Scan for the cell matching the given text and deliver its [x, y] coordinate at center. 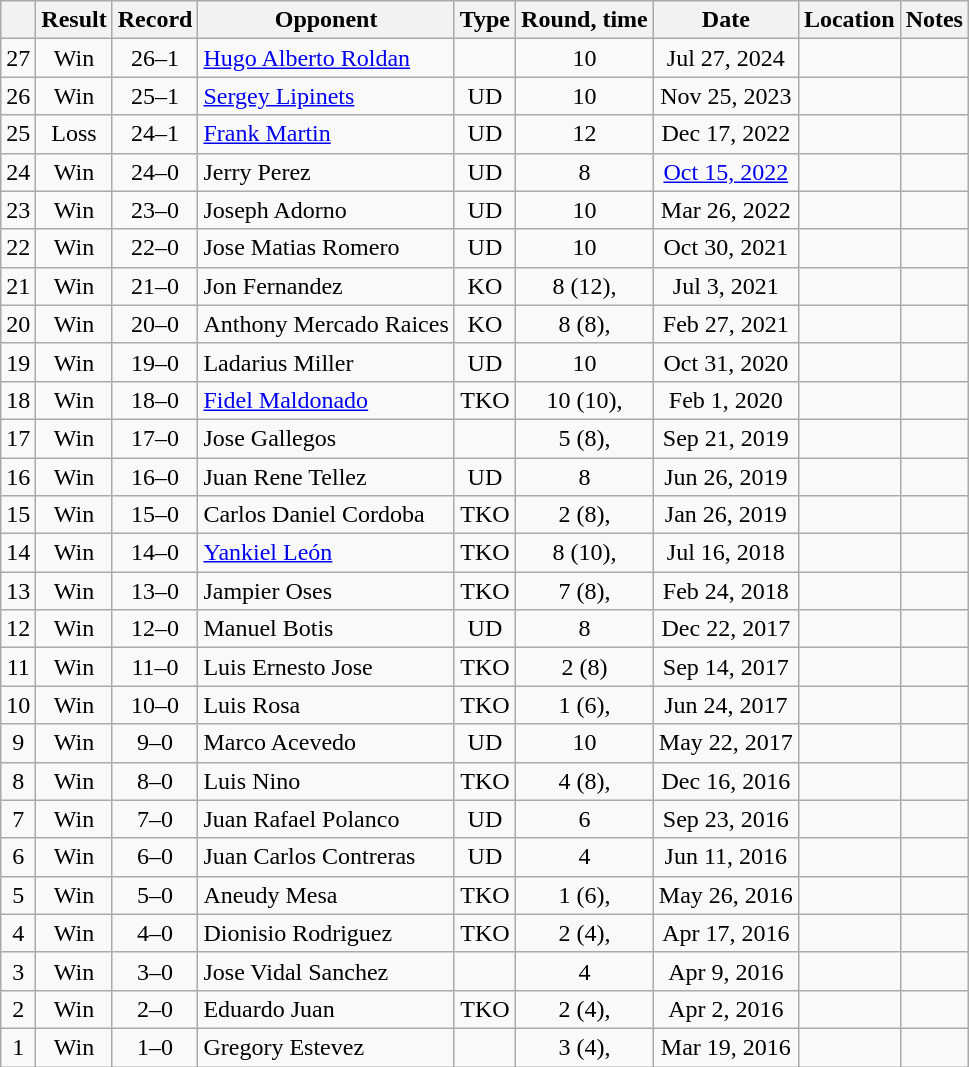
Dionisio Rodriguez [326, 933]
11 [18, 667]
25–1 [155, 96]
16–0 [155, 477]
Feb 1, 2020 [726, 400]
7–0 [155, 819]
Location [849, 20]
14 [18, 553]
Juan Carlos Contreras [326, 857]
23–0 [155, 210]
Jampier Oses [326, 591]
20–0 [155, 324]
15–0 [155, 515]
Feb 24, 2018 [726, 591]
Record [155, 20]
Mar 26, 2022 [726, 210]
Jul 16, 2018 [726, 553]
Luis Ernesto Jose [326, 667]
8–0 [155, 781]
9 [18, 743]
Result [74, 20]
24–0 [155, 172]
5 (8), [585, 438]
Apr 2, 2016 [726, 1009]
10 (10), [585, 400]
2 [18, 1009]
Hugo Alberto Roldan [326, 58]
Gregory Estevez [326, 1047]
27 [18, 58]
Dec 16, 2016 [726, 781]
5–0 [155, 895]
3–0 [155, 971]
13 [18, 591]
7 [18, 819]
24–1 [155, 134]
10–0 [155, 705]
Fidel Maldonado [326, 400]
17–0 [155, 438]
Sep 14, 2017 [726, 667]
2 (8), [585, 515]
Ladarius Miller [326, 362]
8 (12), [585, 286]
22–0 [155, 248]
Frank Martin [326, 134]
Jul 3, 2021 [726, 286]
21–0 [155, 286]
Sep 23, 2016 [726, 819]
14–0 [155, 553]
7 (8), [585, 591]
22 [18, 248]
Jerry Perez [326, 172]
Dec 17, 2022 [726, 134]
Luis Nino [326, 781]
12–0 [155, 629]
Manuel Botis [326, 629]
13–0 [155, 591]
1–0 [155, 1047]
Dec 22, 2017 [726, 629]
Juan Rafael Polanco [326, 819]
3 [18, 971]
11–0 [155, 667]
Nov 25, 2023 [726, 96]
Oct 31, 2020 [726, 362]
Type [484, 20]
Oct 30, 2021 [726, 248]
Opponent [326, 20]
Jose Matias Romero [326, 248]
8 (8), [585, 324]
Luis Rosa [326, 705]
Round, time [585, 20]
Jose Gallegos [326, 438]
Carlos Daniel Cordoba [326, 515]
Jon Fernandez [326, 286]
Sergey Lipinets [326, 96]
Anthony Mercado Raices [326, 324]
4 (8), [585, 781]
2 (8) [585, 667]
18–0 [155, 400]
18 [18, 400]
9–0 [155, 743]
Mar 19, 2016 [726, 1047]
21 [18, 286]
May 22, 2017 [726, 743]
Jun 11, 2016 [726, 857]
Jan 26, 2019 [726, 515]
17 [18, 438]
19 [18, 362]
Date [726, 20]
Apr 9, 2016 [726, 971]
Jose Vidal Sanchez [326, 971]
3 (4), [585, 1047]
15 [18, 515]
Loss [74, 134]
Oct 15, 2022 [726, 172]
Feb 27, 2021 [726, 324]
May 26, 2016 [726, 895]
25 [18, 134]
Juan Rene Tellez [326, 477]
Aneudy Mesa [326, 895]
26 [18, 96]
Jun 24, 2017 [726, 705]
Sep 21, 2019 [726, 438]
8 (10), [585, 553]
16 [18, 477]
Jul 27, 2024 [726, 58]
Apr 17, 2016 [726, 933]
Eduardo Juan [326, 1009]
24 [18, 172]
19–0 [155, 362]
Joseph Adorno [326, 210]
6–0 [155, 857]
20 [18, 324]
Jun 26, 2019 [726, 477]
26–1 [155, 58]
2–0 [155, 1009]
4–0 [155, 933]
5 [18, 895]
23 [18, 210]
Notes [934, 20]
1 [18, 1047]
Yankiel León [326, 553]
Marco Acevedo [326, 743]
